Capture the cell that displays the provided text and extract its (x, y) central coordinate. 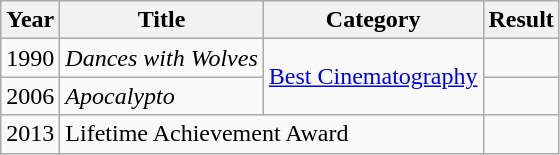
2013 (30, 134)
Lifetime Achievement Award (272, 134)
Dances with Wolves (162, 58)
Category (373, 20)
Year (30, 20)
1990 (30, 58)
Apocalypto (162, 96)
Best Cinematography (373, 77)
Title (162, 20)
Result (521, 20)
2006 (30, 96)
